Identify which cell holds the provided text, then report its [X, Y] central coordinate. 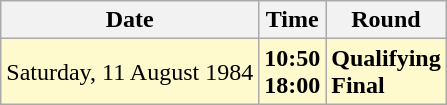
QualifyingFinal [386, 72]
Round [386, 20]
Time [292, 20]
Date [130, 20]
Saturday, 11 August 1984 [130, 72]
10:5018:00 [292, 72]
